Capture the cell that displays the provided text and extract its (x, y) central coordinate. 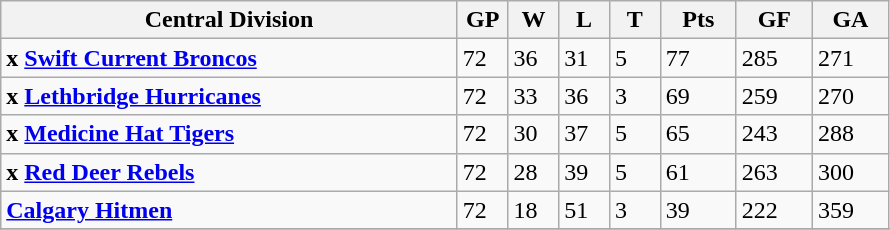
270 (850, 96)
28 (534, 172)
Calgary Hitmen (230, 210)
GF (774, 20)
Pts (698, 20)
33 (534, 96)
77 (698, 58)
GA (850, 20)
x Swift Current Broncos (230, 58)
285 (774, 58)
x Lethbridge Hurricanes (230, 96)
x Red Deer Rebels (230, 172)
30 (534, 134)
271 (850, 58)
243 (774, 134)
37 (584, 134)
L (584, 20)
18 (534, 210)
222 (774, 210)
65 (698, 134)
259 (774, 96)
31 (584, 58)
W (534, 20)
GP (482, 20)
51 (584, 210)
359 (850, 210)
288 (850, 134)
263 (774, 172)
69 (698, 96)
61 (698, 172)
Central Division (230, 20)
x Medicine Hat Tigers (230, 134)
T (634, 20)
300 (850, 172)
